Scan for the cell matching the given text and deliver its (x, y) coordinate at center. 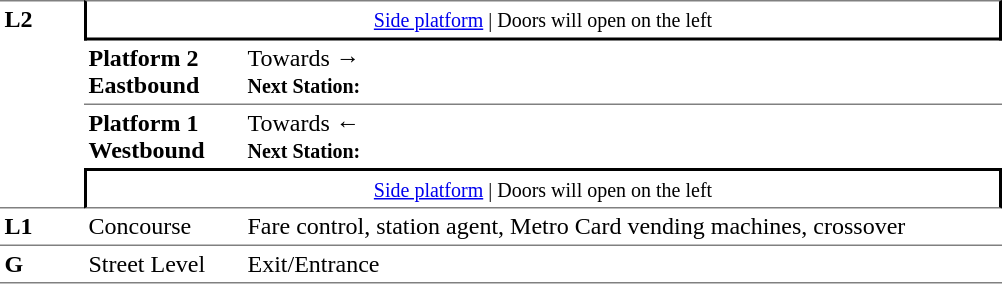
G (42, 264)
L1 (42, 226)
L2 (42, 104)
Street Level (164, 264)
Fare control, station agent, Metro Card vending machines, crossover (622, 226)
Exit/Entrance (622, 264)
Towards ← Next Station: (622, 136)
Platform 2Eastbound (164, 72)
Concourse (164, 226)
Towards → Next Station: (622, 72)
Platform 1Westbound (164, 136)
